Extract the [X, Y] coordinate from the center of the cell holding the provided text.  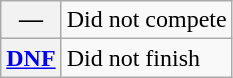
DNF [31, 58]
— [31, 20]
Did not finish [146, 58]
Did not compete [146, 20]
